Search for the cell housing the specified text and yield its [x, y] center coordinate. 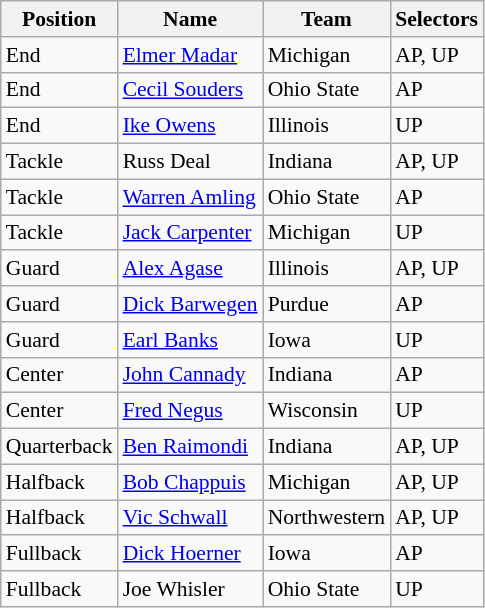
Bob Chappuis [190, 482]
Ike Owens [190, 126]
Dick Barwegen [190, 304]
Fred Negus [190, 411]
Name [190, 19]
Northwestern [327, 518]
Wisconsin [327, 411]
Selectors [436, 19]
Position [60, 19]
John Cannady [190, 375]
Earl Banks [190, 340]
Jack Carpenter [190, 233]
Quarterback [60, 447]
Russ Deal [190, 162]
Purdue [327, 304]
Alex Agase [190, 269]
Joe Whisler [190, 589]
Team [327, 19]
Ben Raimondi [190, 447]
Warren Amling [190, 197]
Elmer Madar [190, 55]
Cecil Souders [190, 90]
Dick Hoerner [190, 554]
Vic Schwall [190, 518]
